Identify which cell holds the provided text, then report its (x, y) central coordinate. 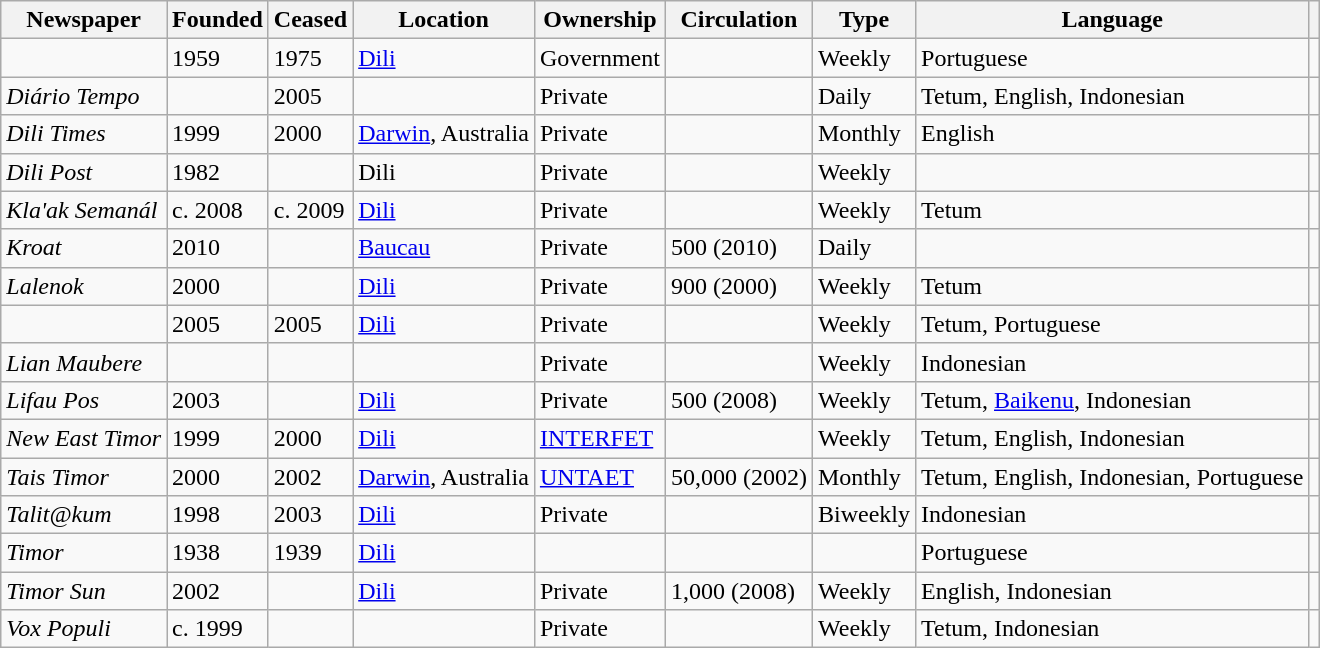
50,000 (2002) (738, 477)
Talit@kum (84, 515)
Type (864, 20)
c. 2009 (310, 210)
Timor Sun (84, 591)
900 (2000) (738, 286)
500 (2008) (738, 400)
c. 2008 (218, 210)
1982 (218, 172)
Tetum, Portuguese (1112, 324)
Circulation (738, 20)
Kroat (84, 248)
1,000 (2008) (738, 591)
Government (600, 58)
c. 1999 (218, 629)
Tetum, Indonesian (1112, 629)
Lifau Pos (84, 400)
Tetum, English, Indonesian, Portuguese (1112, 477)
Ceased (310, 20)
Diário Tempo (84, 96)
Tetum, Baikenu, Indonesian (1112, 400)
Timor (84, 553)
UNTAET (600, 477)
1939 (310, 553)
Location (444, 20)
1938 (218, 553)
Vox Populi (84, 629)
1998 (218, 515)
500 (2010) (738, 248)
1959 (218, 58)
Baucau (444, 248)
Ownership (600, 20)
Dili Post (84, 172)
Lalenok (84, 286)
INTERFET (600, 438)
Biweekly (864, 515)
Lian Maubere (84, 362)
Tais Timor (84, 477)
English (1112, 134)
English, Indonesian (1112, 591)
1975 (310, 58)
Founded (218, 20)
New East Timor (84, 438)
Dili Times (84, 134)
Kla'ak Semanál (84, 210)
Language (1112, 20)
Newspaper (84, 20)
2010 (218, 248)
